Return the [x, y] coordinate for the center point of the cell that contains the specified text.  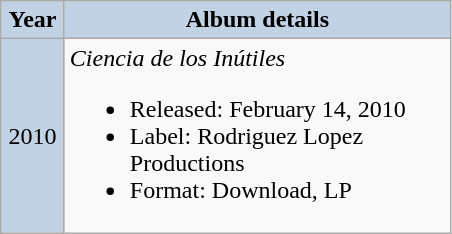
2010 [33, 136]
Ciencia de los InútilesReleased: February 14, 2010Label: Rodriguez Lopez ProductionsFormat: Download, LP [257, 136]
Year [33, 20]
Album details [257, 20]
